Scan for the cell matching the given text and deliver its [X, Y] coordinate at center. 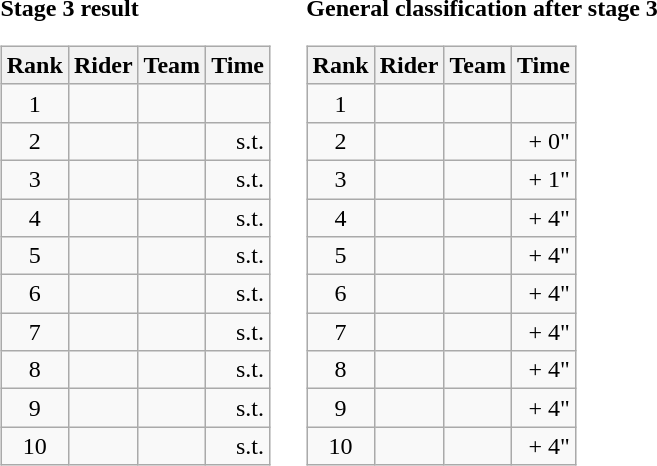
+ 1" [543, 179]
+ 0" [543, 141]
